Pinpoint the cell where the given text exists, returning its [x, y] midpoint coordinate. 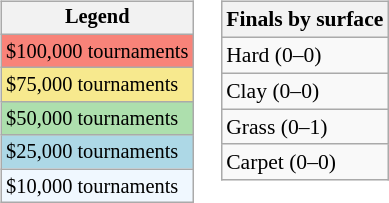
Carpet (0–0) [304, 162]
Finals by surface [304, 20]
$10,000 tournaments [97, 186]
$100,000 tournaments [97, 51]
Grass (0–1) [304, 127]
$50,000 tournaments [97, 119]
Legend [97, 18]
$75,000 tournaments [97, 85]
$25,000 tournaments [97, 152]
Hard (0–0) [304, 55]
Clay (0–0) [304, 91]
